Scan for the cell matching the given text and deliver its [X, Y] coordinate at center. 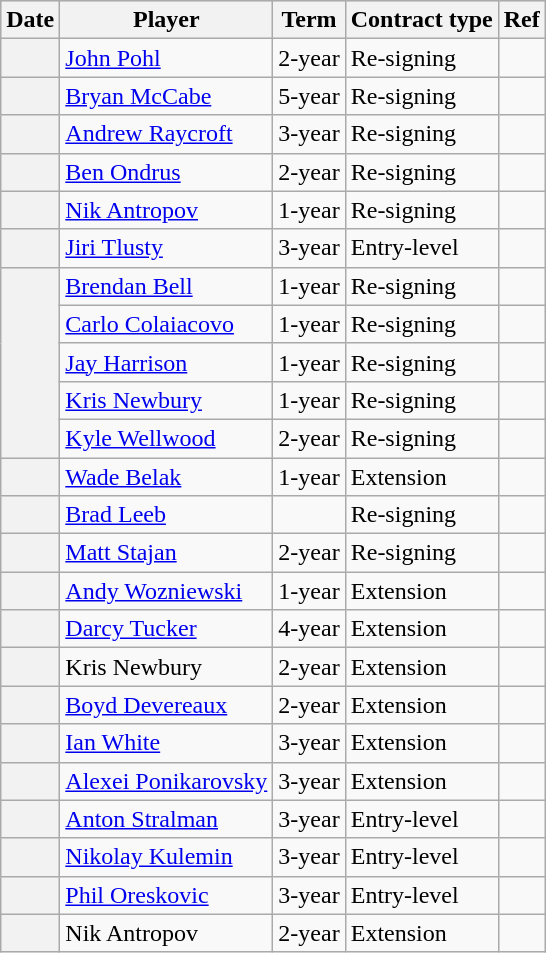
Contract type [422, 20]
Ben Ondrus [166, 172]
Ian White [166, 743]
Boyd Devereaux [166, 705]
Darcy Tucker [166, 629]
Phil Oreskovic [166, 895]
Carlo Colaiacovo [166, 324]
4-year [309, 629]
John Pohl [166, 58]
Wade Belak [166, 477]
Term [309, 20]
Jiri Tlusty [166, 248]
Kyle Wellwood [166, 438]
Anton Stralman [166, 819]
Bryan McCabe [166, 96]
Player [166, 20]
Brad Leeb [166, 515]
Alexei Ponikarovsky [166, 781]
5-year [309, 96]
Jay Harrison [166, 362]
Andy Wozniewski [166, 591]
Matt Stajan [166, 553]
Brendan Bell [166, 286]
Ref [522, 20]
Nikolay Kulemin [166, 857]
Date [30, 20]
Andrew Raycroft [166, 134]
